Return (X, Y) of the center of cell containing provided text 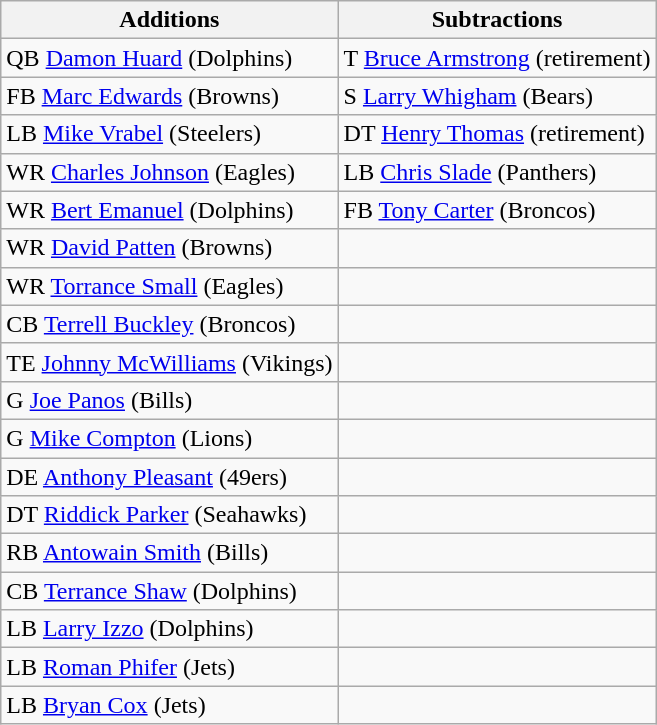
FB Marc Edwards (Browns) (170, 96)
S Larry Whigham (Bears) (497, 96)
DE Anthony Pleasant (49ers) (170, 477)
WR Charles Johnson (Eagles) (170, 172)
G Joe Panos (Bills) (170, 400)
QB Damon Huard (Dolphins) (170, 58)
WR David Patten (Browns) (170, 248)
LB Larry Izzo (Dolphins) (170, 629)
Subtractions (497, 20)
Additions (170, 20)
LB Bryan Cox (Jets) (170, 705)
LB Chris Slade (Panthers) (497, 172)
FB Tony Carter (Broncos) (497, 210)
LB Mike Vrabel (Steelers) (170, 134)
TE Johnny McWilliams (Vikings) (170, 362)
DT Henry Thomas (retirement) (497, 134)
G Mike Compton (Lions) (170, 438)
T Bruce Armstrong (retirement) (497, 58)
DT Riddick Parker (Seahawks) (170, 515)
RB Antowain Smith (Bills) (170, 553)
LB Roman Phifer (Jets) (170, 667)
CB Terrance Shaw (Dolphins) (170, 591)
WR Torrance Small (Eagles) (170, 286)
WR Bert Emanuel (Dolphins) (170, 210)
CB Terrell Buckley (Broncos) (170, 324)
